Scan for the cell matching the given text and deliver its (x, y) coordinate at center. 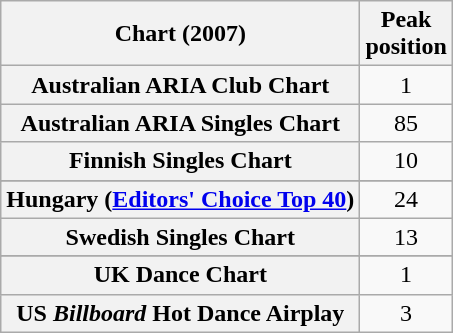
Australian ARIA Club Chart (180, 85)
24 (406, 199)
13 (406, 237)
Finnish Singles Chart (180, 161)
Swedish Singles Chart (180, 237)
Chart (2007) (180, 34)
85 (406, 123)
3 (406, 313)
Hungary (Editors' Choice Top 40) (180, 199)
Peakposition (406, 34)
Australian ARIA Singles Chart (180, 123)
10 (406, 161)
US Billboard Hot Dance Airplay (180, 313)
UK Dance Chart (180, 275)
